Return (X, Y) of the center of cell containing provided text 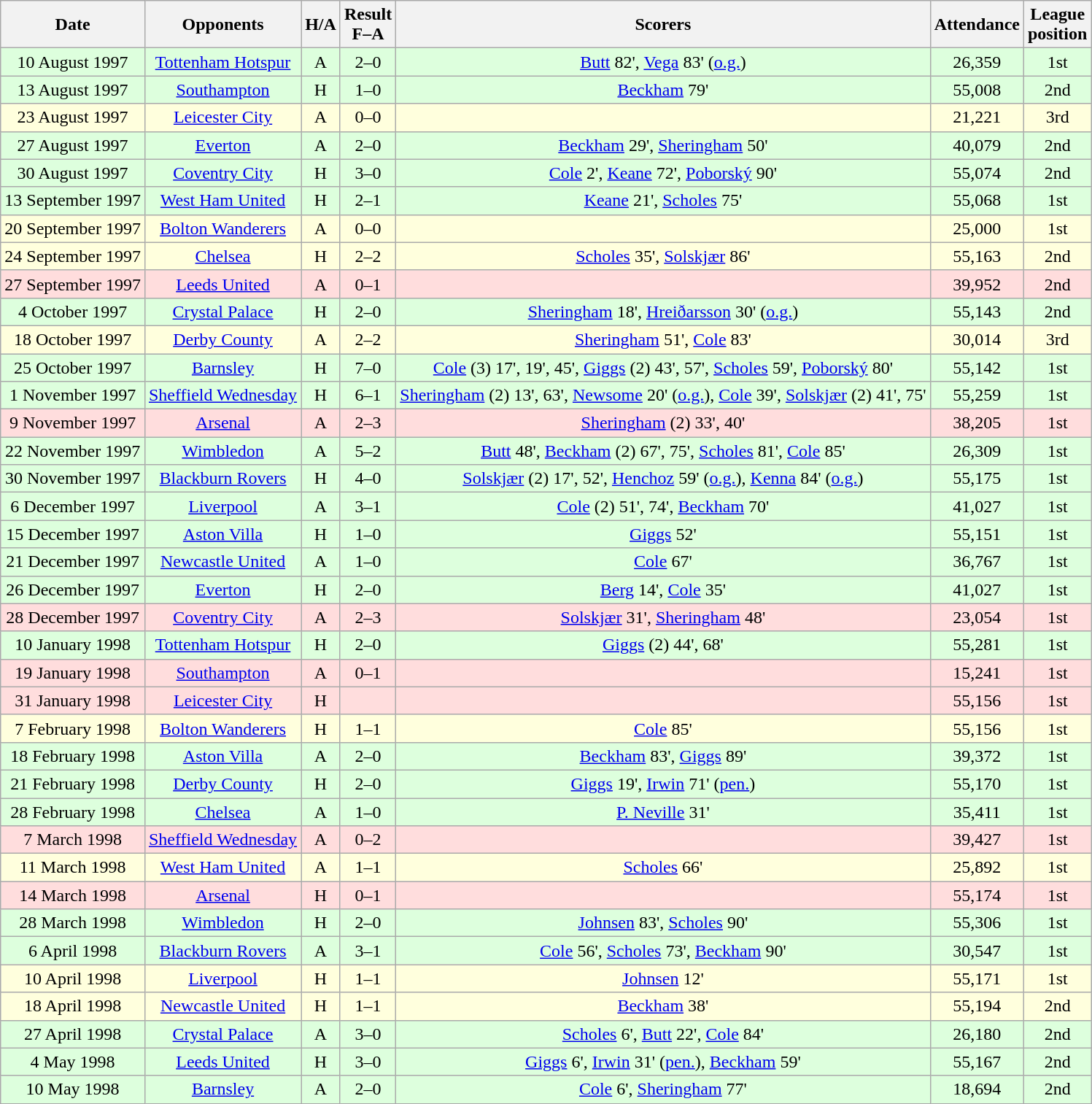
26 December 1997 (73, 590)
Butt 82', Vega 83' (o.g.) (663, 62)
23,054 (977, 617)
30 November 1997 (73, 479)
10 April 1998 (73, 978)
H/A (321, 25)
55,259 (977, 395)
55,143 (977, 312)
21,221 (977, 117)
39,427 (977, 840)
30 August 1997 (73, 173)
Sheringham 18', Hreiðarsson 30' (o.g.) (663, 312)
55,174 (977, 895)
27 April 1998 (73, 1034)
27 August 1997 (73, 145)
39,372 (977, 756)
7 February 1998 (73, 728)
26,359 (977, 62)
25 October 1997 (73, 367)
Cole (3) 17', 19', 45', Giggs (2) 43', 57', Scholes 59', Poborský 80' (663, 367)
26,309 (977, 451)
55,068 (977, 201)
15 December 1997 (73, 534)
Cole 67' (663, 562)
Keane 21', Scholes 75' (663, 201)
25,892 (977, 868)
55,151 (977, 534)
Cole (2) 51', 74', Beckham 70' (663, 506)
2–1 (368, 201)
35,411 (977, 812)
28 February 1998 (73, 812)
Date (73, 25)
Sheringham (2) 33', 40' (663, 423)
5–2 (368, 451)
9 November 1997 (73, 423)
55,170 (977, 784)
Johnsen 12' (663, 978)
Sheringham (2) 13', 63', Newsome 20' (o.g.), Cole 39', Solskjær (2) 41', 75' (663, 395)
Solskjær 31', Sheringham 48' (663, 617)
14 March 1998 (73, 895)
18 April 1998 (73, 1006)
30,547 (977, 951)
28 December 1997 (73, 617)
Butt 48', Beckham (2) 67', 75', Scholes 81', Cole 85' (663, 451)
39,952 (977, 284)
21 December 1997 (73, 562)
ResultF–A (368, 25)
Giggs 19', Irwin 71' (pen.) (663, 784)
21 February 1998 (73, 784)
28 March 1998 (73, 923)
Leagueposition (1057, 25)
Cole 85' (663, 728)
55,167 (977, 1062)
Beckham 83', Giggs 89' (663, 756)
11 March 1998 (73, 868)
55,194 (977, 1006)
15,241 (977, 673)
Giggs (2) 44', 68' (663, 645)
Scholes 66' (663, 868)
20 September 1997 (73, 228)
22 November 1997 (73, 451)
55,175 (977, 479)
Cole 2', Keane 72', Poborský 90' (663, 173)
P. Neville 31' (663, 812)
Solskjær (2) 17', 52', Henchoz 59' (o.g.), Kenna 84' (o.g.) (663, 479)
4–0 (368, 479)
Scholes 6', Butt 22', Cole 84' (663, 1034)
55,142 (977, 367)
Scorers (663, 25)
55,306 (977, 923)
0–2 (368, 840)
Sheringham 51', Cole 83' (663, 339)
25,000 (977, 228)
10 August 1997 (73, 62)
38,205 (977, 423)
1 November 1997 (73, 395)
10 May 1998 (73, 1089)
7–0 (368, 367)
19 January 1998 (73, 673)
Giggs 52' (663, 534)
Beckham 79' (663, 90)
26,180 (977, 1034)
Beckham 38' (663, 1006)
18 February 1998 (73, 756)
Cole 6', Sheringham 77' (663, 1089)
Scholes 35', Solskjær 86' (663, 256)
13 September 1997 (73, 201)
Attendance (977, 25)
Opponents (222, 25)
6 December 1997 (73, 506)
55,074 (977, 173)
24 September 1997 (73, 256)
18,694 (977, 1089)
13 August 1997 (73, 90)
Cole 56', Scholes 73', Beckham 90' (663, 951)
Johnsen 83', Scholes 90' (663, 923)
55,163 (977, 256)
Berg 14', Cole 35' (663, 590)
Beckham 29', Sheringham 50' (663, 145)
30,014 (977, 339)
36,767 (977, 562)
Giggs 6', Irwin 31' (pen.), Beckham 59' (663, 1062)
6 April 1998 (73, 951)
10 January 1998 (73, 645)
55,008 (977, 90)
6–1 (368, 395)
31 January 1998 (73, 700)
55,281 (977, 645)
40,079 (977, 145)
18 October 1997 (73, 339)
4 October 1997 (73, 312)
7 March 1998 (73, 840)
4 May 1998 (73, 1062)
27 September 1997 (73, 284)
23 August 1997 (73, 117)
55,171 (977, 978)
